Detect which cell encompasses the target text, then output its (x, y) center coordinate. 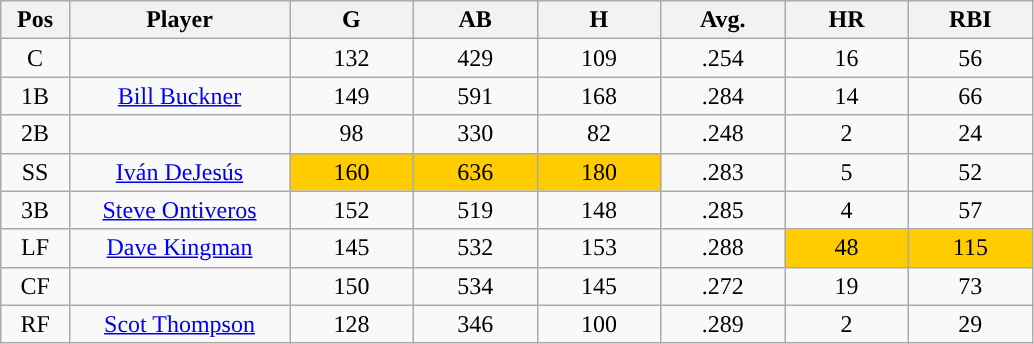
591 (475, 96)
149 (352, 96)
115 (970, 248)
429 (475, 58)
168 (599, 96)
16 (847, 58)
152 (352, 210)
636 (475, 172)
RF (36, 324)
73 (970, 286)
AB (475, 20)
153 (599, 248)
109 (599, 58)
Steve Ontiveros (179, 210)
H (599, 20)
.285 (723, 210)
2B (36, 134)
100 (599, 324)
Avg. (723, 20)
132 (352, 58)
Dave Kingman (179, 248)
29 (970, 324)
5 (847, 172)
150 (352, 286)
14 (847, 96)
180 (599, 172)
.284 (723, 96)
HR (847, 20)
148 (599, 210)
19 (847, 286)
.248 (723, 134)
.288 (723, 248)
Scot Thompson (179, 324)
.283 (723, 172)
CF (36, 286)
C (36, 58)
128 (352, 324)
534 (475, 286)
LF (36, 248)
330 (475, 134)
Pos (36, 20)
56 (970, 58)
82 (599, 134)
57 (970, 210)
SS (36, 172)
Bill Buckner (179, 96)
4 (847, 210)
52 (970, 172)
346 (475, 324)
24 (970, 134)
532 (475, 248)
RBI (970, 20)
98 (352, 134)
519 (475, 210)
G (352, 20)
.272 (723, 286)
.254 (723, 58)
48 (847, 248)
Player (179, 20)
3B (36, 210)
1B (36, 96)
.289 (723, 324)
160 (352, 172)
66 (970, 96)
Iván DeJesús (179, 172)
